Extract the [X, Y] coordinate from the center of the cell holding the provided text.  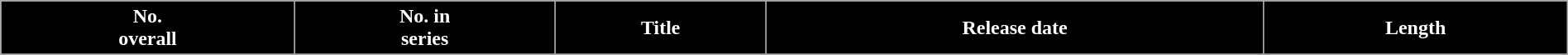
Release date [1015, 28]
Title [660, 28]
No.overall [147, 28]
No. inseries [425, 28]
Length [1416, 28]
